Detect which cell encompasses the target text, then output its [X, Y] center coordinate. 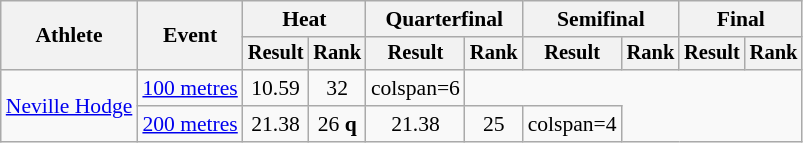
Event [190, 36]
10.59 [276, 88]
colspan=6 [416, 88]
Semifinal [602, 19]
100 metres [190, 88]
Final [740, 19]
200 metres [190, 124]
32 [337, 88]
Heat [304, 19]
colspan=4 [572, 124]
26 q [337, 124]
Neville Hodge [70, 106]
Athlete [70, 36]
Quarterfinal [444, 19]
25 [494, 124]
